Extract the [X, Y] coordinate from the center of the cell holding the provided text.  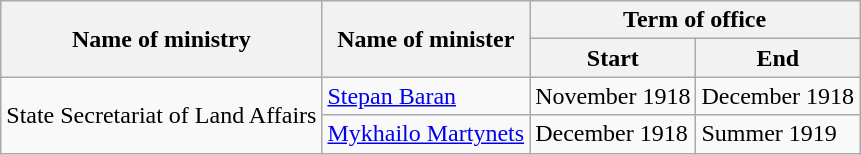
Summer 1919 [778, 134]
Mykhailo Martynets [426, 134]
State Secretariat of Land Affairs [162, 115]
Start [613, 58]
Term of office [695, 20]
Name of ministry [162, 39]
Name of minister [426, 39]
November 1918 [613, 96]
Stepan Baran [426, 96]
End [778, 58]
